Extract the (x, y) coordinate from the center of the cell holding the provided text.  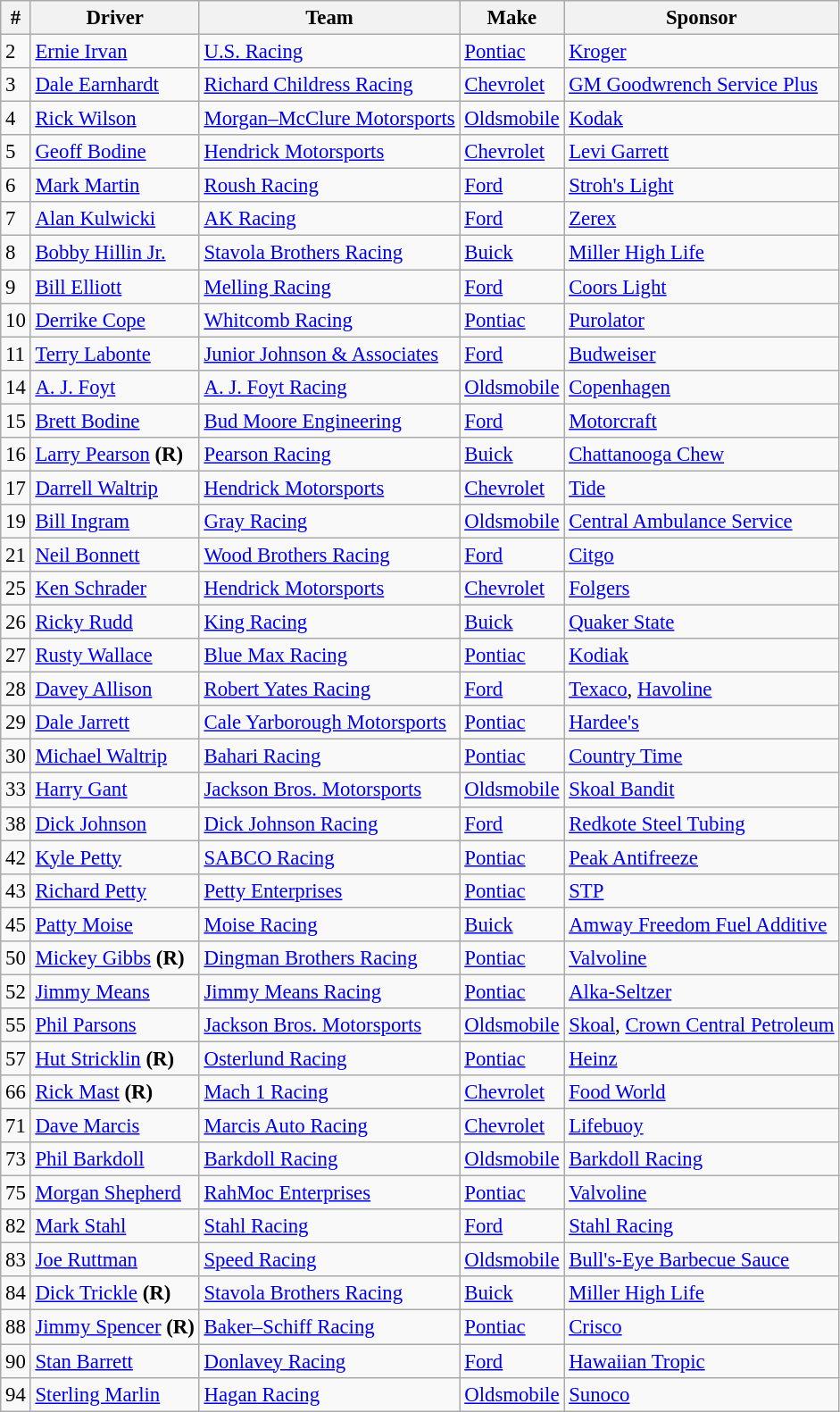
Jimmy Spencer (R) (114, 1327)
Country Time (702, 756)
38 (16, 823)
Make (512, 18)
Melling Racing (329, 287)
Citgo (702, 555)
7 (16, 219)
29 (16, 723)
Dick Trickle (R) (114, 1294)
10 (16, 320)
30 (16, 756)
9 (16, 287)
AK Racing (329, 219)
Bud Moore Engineering (329, 421)
Harry Gant (114, 790)
28 (16, 689)
45 (16, 924)
Hardee's (702, 723)
Dingman Brothers Racing (329, 958)
Pearson Racing (329, 455)
Jimmy Means Racing (329, 991)
Crisco (702, 1327)
21 (16, 555)
Texaco, Havoline (702, 689)
Robert Yates Racing (329, 689)
Folgers (702, 589)
43 (16, 890)
Joe Ruttman (114, 1260)
Sunoco (702, 1394)
16 (16, 455)
Wood Brothers Racing (329, 555)
Redkote Steel Tubing (702, 823)
Dave Marcis (114, 1126)
2 (16, 52)
Mark Martin (114, 186)
Stan Barrett (114, 1361)
Ricky Rudd (114, 622)
Dale Jarrett (114, 723)
Moise Racing (329, 924)
Morgan Shepherd (114, 1193)
Patty Moise (114, 924)
Bull's-Eye Barbecue Sauce (702, 1260)
Darrell Waltrip (114, 488)
Amway Freedom Fuel Additive (702, 924)
Dick Johnson (114, 823)
Sterling Marlin (114, 1394)
Jimmy Means (114, 991)
57 (16, 1058)
Bill Elliott (114, 287)
Motorcraft (702, 421)
Cale Yarborough Motorsports (329, 723)
Speed Racing (329, 1260)
Zerex (702, 219)
Quaker State (702, 622)
Terry Labonte (114, 354)
Whitcomb Racing (329, 320)
83 (16, 1260)
Richard Childress Racing (329, 85)
Bahari Racing (329, 756)
RahMoc Enterprises (329, 1193)
SABCO Racing (329, 857)
66 (16, 1092)
Hagan Racing (329, 1394)
Chattanooga Chew (702, 455)
Alan Kulwicki (114, 219)
82 (16, 1226)
6 (16, 186)
8 (16, 253)
Bobby Hillin Jr. (114, 253)
Phil Barkdoll (114, 1159)
Mickey Gibbs (R) (114, 958)
Food World (702, 1092)
Central Ambulance Service (702, 522)
Ken Schrader (114, 589)
Peak Antifreeze (702, 857)
Alka-Seltzer (702, 991)
Hawaiian Tropic (702, 1361)
84 (16, 1294)
Kyle Petty (114, 857)
Derrike Cope (114, 320)
Kroger (702, 52)
Rick Wilson (114, 119)
14 (16, 387)
Roush Racing (329, 186)
Rusty Wallace (114, 656)
50 (16, 958)
# (16, 18)
75 (16, 1193)
STP (702, 890)
25 (16, 589)
Kodiak (702, 656)
Richard Petty (114, 890)
Mark Stahl (114, 1226)
Hut Stricklin (R) (114, 1058)
Levi Garrett (702, 152)
Petty Enterprises (329, 890)
Gray Racing (329, 522)
Driver (114, 18)
52 (16, 991)
Ernie Irvan (114, 52)
Michael Waltrip (114, 756)
Skoal Bandit (702, 790)
Budweiser (702, 354)
Osterlund Racing (329, 1058)
88 (16, 1327)
Brett Bodine (114, 421)
Dale Earnhardt (114, 85)
15 (16, 421)
Coors Light (702, 287)
5 (16, 152)
A. J. Foyt (114, 387)
King Racing (329, 622)
Davey Allison (114, 689)
4 (16, 119)
GM Goodwrench Service Plus (702, 85)
A. J. Foyt Racing (329, 387)
19 (16, 522)
Copenhagen (702, 387)
55 (16, 1025)
42 (16, 857)
U.S. Racing (329, 52)
27 (16, 656)
Junior Johnson & Associates (329, 354)
Tide (702, 488)
Blue Max Racing (329, 656)
Team (329, 18)
11 (16, 354)
Kodak (702, 119)
Bill Ingram (114, 522)
Skoal, Crown Central Petroleum (702, 1025)
Purolator (702, 320)
Morgan–McClure Motorsports (329, 119)
90 (16, 1361)
94 (16, 1394)
Mach 1 Racing (329, 1092)
Dick Johnson Racing (329, 823)
Geoff Bodine (114, 152)
Larry Pearson (R) (114, 455)
Phil Parsons (114, 1025)
Lifebuoy (702, 1126)
17 (16, 488)
33 (16, 790)
71 (16, 1126)
Sponsor (702, 18)
Rick Mast (R) (114, 1092)
Stroh's Light (702, 186)
Baker–Schiff Racing (329, 1327)
Donlavey Racing (329, 1361)
26 (16, 622)
Marcis Auto Racing (329, 1126)
Neil Bonnett (114, 555)
73 (16, 1159)
Heinz (702, 1058)
3 (16, 85)
